Pinpoint the cell where the given text exists, returning its [X, Y] midpoint coordinate. 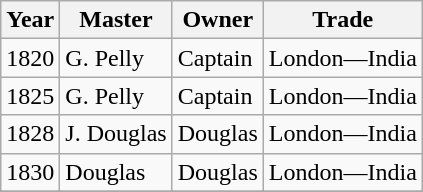
1830 [30, 172]
Trade [342, 20]
1828 [30, 134]
Year [30, 20]
1820 [30, 58]
Master [116, 20]
Owner [218, 20]
J. Douglas [116, 134]
1825 [30, 96]
